For the text-containing cell, return its midpoint in [X, Y] coordinate format. 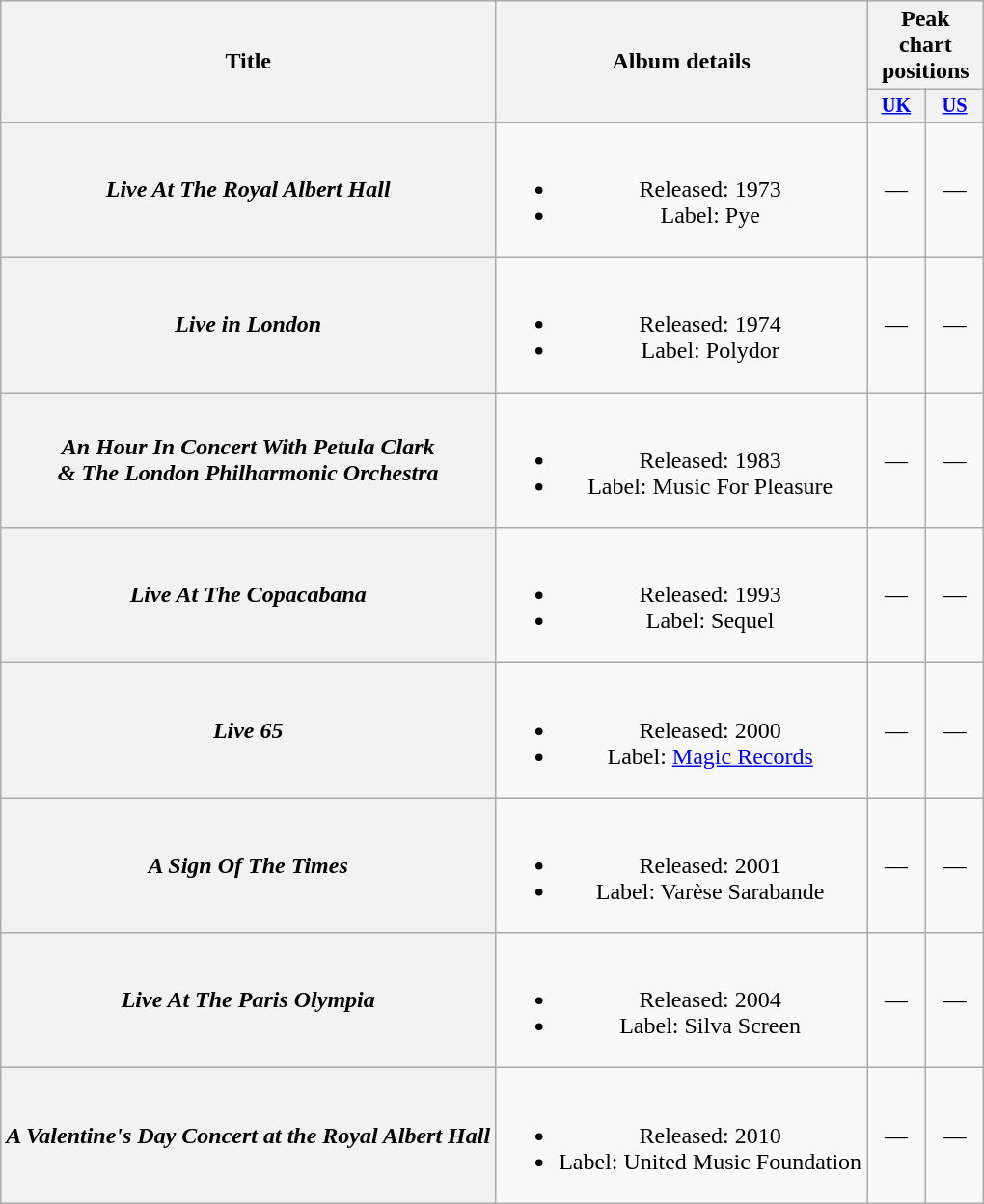
A Valentine's Day Concert at the Royal Albert Hall [249, 1136]
Live At The Royal Albert Hall [249, 189]
Released: 2010 Label: United Music Foundation [681, 1136]
Live At The Copacabana [249, 595]
Released: 1983 Label: Music For Pleasure [681, 460]
Released: 2000 Label: Magic Records [681, 730]
Released: 1973 Label: Pye [681, 189]
UK [897, 106]
Released: 2001 Label: Varèse Sarabande [681, 865]
Live in London [249, 325]
A Sign Of The Times [249, 865]
Album details [681, 62]
Released: 2004 Label: Silva Screen [681, 1000]
Released: 1974 Label: Polydor [681, 325]
Live 65 [249, 730]
Released: 1993 Label: Sequel [681, 595]
Peak chart positions [926, 45]
Title [249, 62]
An Hour In Concert With Petula Clark& The London Philharmonic Orchestra [249, 460]
US [955, 106]
Live At The Paris Olympia [249, 1000]
